Identify which cell holds the provided text, then report its (x, y) central coordinate. 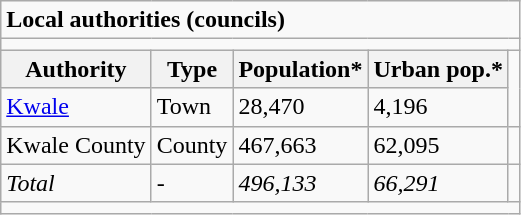
66,291 (438, 183)
Local authorities (councils) (260, 20)
Type (192, 69)
28,470 (300, 107)
Authority (76, 69)
Total (76, 183)
Town (192, 107)
Kwale (76, 107)
Kwale County (76, 145)
Population* (300, 69)
496,133 (300, 183)
4,196 (438, 107)
County (192, 145)
62,095 (438, 145)
- (192, 183)
Urban pop.* (438, 69)
467,663 (300, 145)
